Return [x, y] of the center of cell containing provided text 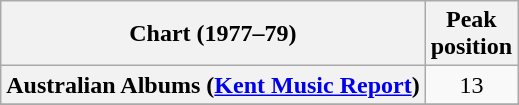
Peakposition [471, 34]
Chart (1977–79) [213, 34]
Australian Albums (Kent Music Report) [213, 85]
13 [471, 85]
